Determine the [x, y] coordinate at the center of the cell enclosing the given text.  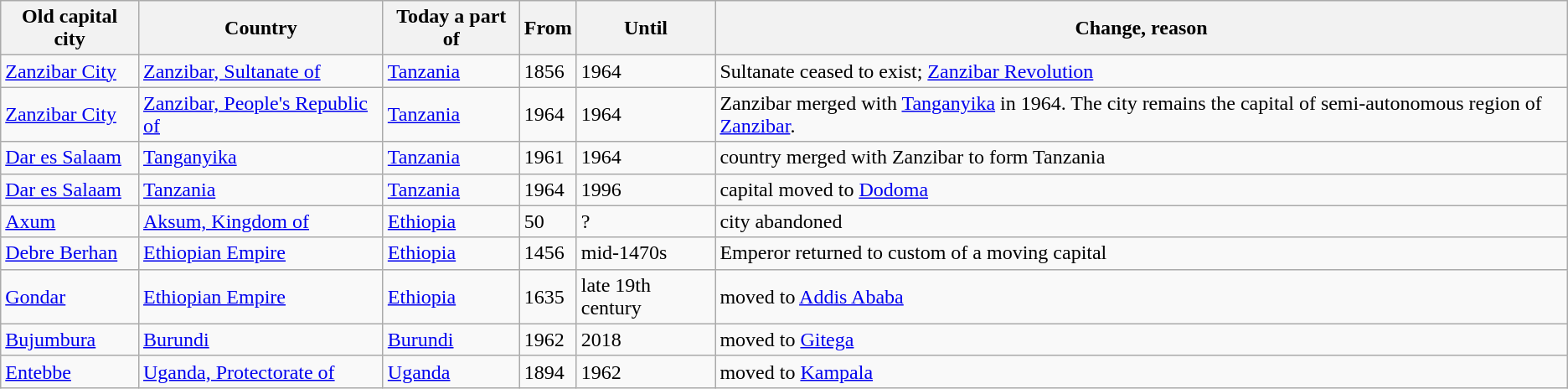
Uganda, Protectorate of [260, 371]
city abandoned [1141, 221]
1635 [548, 297]
Uganda [451, 371]
Debre Berhan [70, 253]
Emperor returned to custom of a moving capital [1141, 253]
moved to Addis Ababa [1141, 297]
moved to Gitega [1141, 340]
mid-1470s [646, 253]
late 19th century [646, 297]
1856 [548, 71]
Zanzibar merged with Tanganyika in 1964. The city remains the capital of semi-autonomous region of Zanzibar. [1141, 114]
1456 [548, 253]
Gondar [70, 297]
Sultanate ceased to exist; Zanzibar Revolution [1141, 71]
1996 [646, 189]
1894 [548, 371]
1961 [548, 158]
Entebbe [70, 371]
Aksum, Kingdom of [260, 221]
? [646, 221]
Today a part of [451, 29]
Until [646, 29]
Old capital city [70, 29]
Tanganyika [260, 158]
50 [548, 221]
Country [260, 29]
Change, reason [1141, 29]
2018 [646, 340]
Bujumbura [70, 340]
country merged with Zanzibar to form Tanzania [1141, 158]
moved to Kampala [1141, 371]
Zanzibar, People's Republic of [260, 114]
Axum [70, 221]
Zanzibar, Sultanate of [260, 71]
capital moved to Dodoma [1141, 189]
From [548, 29]
